Capture the cell that displays the provided text and extract its [x, y] central coordinate. 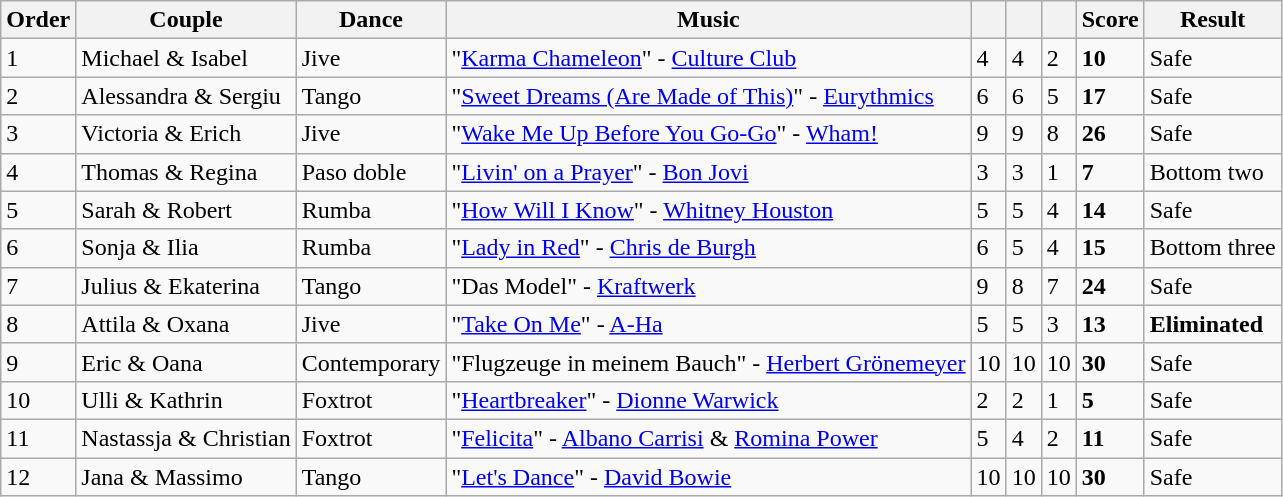
26 [1110, 134]
Sarah & Robert [186, 210]
Dance [371, 20]
24 [1110, 286]
"Karma Chameleon" - Culture Club [708, 58]
"How Will I Know" - Whitney Houston [708, 210]
"Flugzeuge in meinem Bauch" - Herbert Grönemeyer [708, 362]
12 [38, 477]
Order [38, 20]
"Take On Me" - A-Ha [708, 324]
Music [708, 20]
"Das Model" - Kraftwerk [708, 286]
Bottom two [1212, 172]
17 [1110, 96]
"Heartbreaker" - Dionne Warwick [708, 400]
Victoria & Erich [186, 134]
Thomas & Regina [186, 172]
Result [1212, 20]
"Livin' on a Prayer" - Bon Jovi [708, 172]
Nastassja & Christian [186, 438]
Jana & Massimo [186, 477]
Attila & Oxana [186, 324]
"Felicita" - Albano Carrisi & Romina Power [708, 438]
14 [1110, 210]
Couple [186, 20]
Paso doble [371, 172]
Bottom three [1212, 248]
Michael & Isabel [186, 58]
Sonja & Ilia [186, 248]
Score [1110, 20]
Eric & Oana [186, 362]
Ulli & Kathrin [186, 400]
"Sweet Dreams (Are Made of This)" - Eurythmics [708, 96]
Alessandra & Sergiu [186, 96]
"Wake Me Up Before You Go-Go" - Wham! [708, 134]
13 [1110, 324]
"Let's Dance" - David Bowie [708, 477]
"Lady in Red" - Chris de Burgh [708, 248]
Julius & Ekaterina [186, 286]
Eliminated [1212, 324]
15 [1110, 248]
Contemporary [371, 362]
